Find where the given text appears and provide that cell's center as (x, y) coordinate. 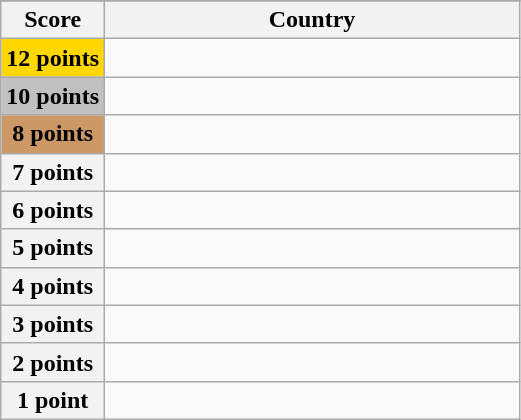
3 points (53, 324)
6 points (53, 210)
2 points (53, 362)
12 points (53, 58)
10 points (53, 96)
8 points (53, 134)
5 points (53, 248)
Score (53, 20)
7 points (53, 172)
Country (312, 20)
1 point (53, 400)
4 points (53, 286)
